Pinpoint the cell where the given text exists, returning its [x, y] midpoint coordinate. 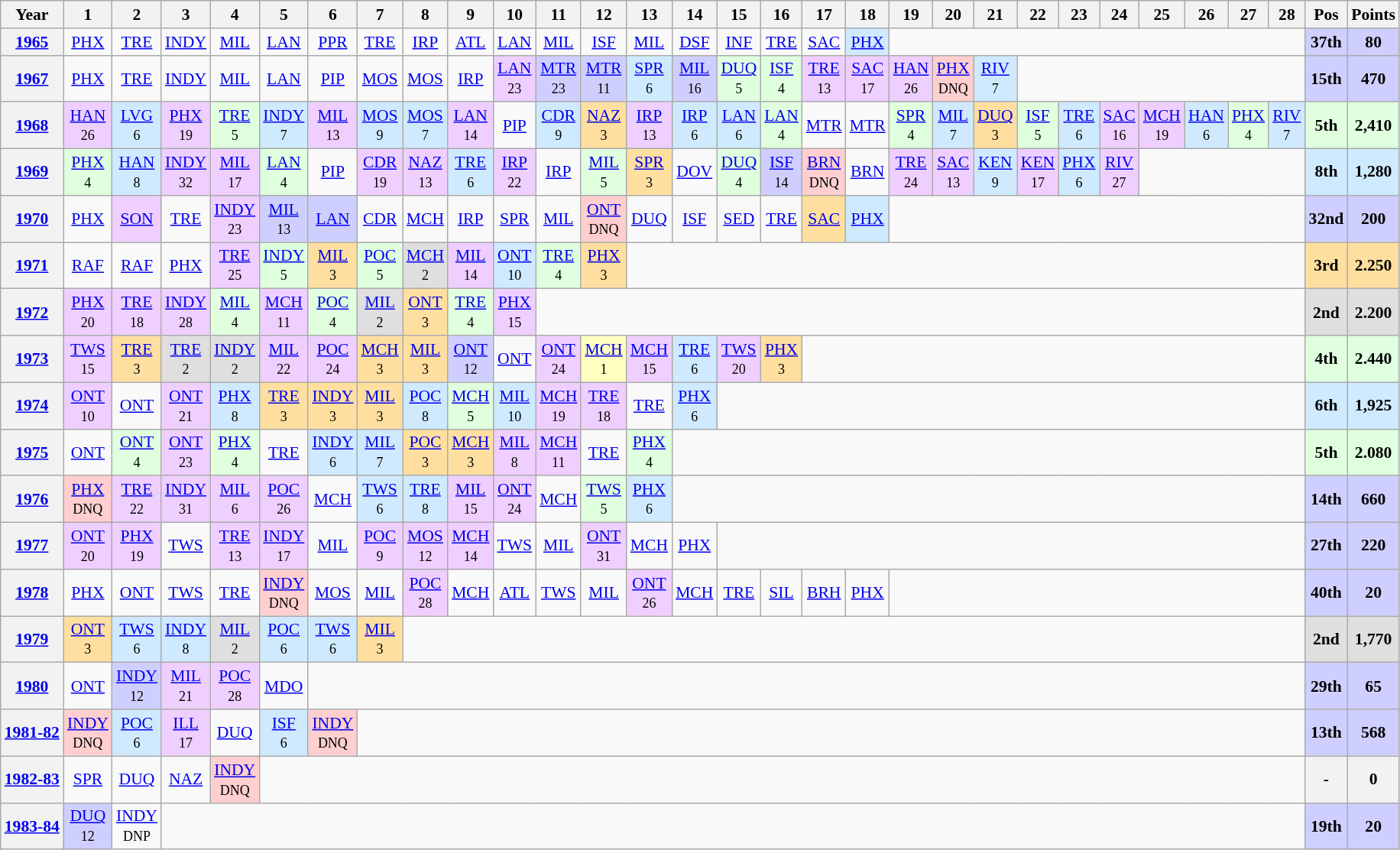
NAZ [186, 780]
1975 [32, 453]
1968 [32, 125]
CDR19 [379, 173]
11 [558, 15]
22 [1038, 15]
1980 [32, 686]
25 [1162, 15]
BRNDNQ [824, 173]
CDR [379, 219]
Pos [1327, 15]
INDYDNP [137, 826]
26 [1206, 15]
INDY17 [284, 546]
POC8 [425, 405]
19 [911, 15]
1970 [32, 219]
LAN14 [471, 125]
INDY7 [284, 125]
INDY8 [186, 639]
POC5 [379, 266]
3 [186, 15]
80 [1373, 42]
29th [1327, 686]
SAC16 [1120, 125]
1969 [32, 173]
SAC13 [954, 173]
INDY32 [186, 173]
INDY6 [332, 453]
15th [1327, 78]
BRN [868, 173]
MIL4 [235, 312]
POC26 [284, 500]
28 [1287, 15]
12 [604, 15]
3rd [1327, 266]
PPR [332, 42]
TWS15 [88, 359]
5 [284, 15]
KEN17 [1038, 173]
MDO [284, 686]
220 [1373, 546]
DUQ12 [88, 826]
PHX20 [88, 312]
1967 [32, 78]
ONT20 [88, 546]
13 [650, 15]
MIL16 [694, 78]
14th [1327, 500]
IRP6 [694, 125]
TRE24 [911, 173]
DUQ5 [738, 78]
MIL15 [471, 500]
MOS12 [425, 546]
8 [425, 15]
IRP22 [514, 173]
13th [1327, 732]
1983-84 [32, 826]
MOS9 [379, 125]
1978 [32, 593]
8th [1327, 173]
NAZ13 [425, 173]
CDR9 [558, 125]
Year [32, 15]
INDY2 [235, 359]
INDY5 [284, 266]
NAZ3 [604, 125]
MTR11 [604, 78]
ONT23 [186, 453]
1,925 [1373, 405]
MIL22 [284, 359]
POC24 [332, 359]
1,280 [1373, 173]
2.200 [1373, 312]
7 [379, 15]
27th [1327, 546]
HAN6 [1206, 125]
14 [694, 15]
1971 [32, 266]
SPR3 [650, 173]
MIL5 [604, 173]
2 [137, 15]
MCH15 [650, 359]
INDY31 [186, 500]
ONT26 [650, 593]
ONT4 [137, 453]
10 [514, 15]
MOS7 [425, 125]
17 [824, 15]
6 [332, 15]
2.080 [1373, 453]
ONT21 [186, 405]
INDY12 [137, 686]
21 [995, 15]
1981-82 [32, 732]
65 [1373, 686]
568 [1373, 732]
RIV27 [1120, 173]
SPR6 [650, 78]
32nd [1327, 219]
LVG6 [137, 125]
PHX15 [514, 312]
MCH1 [604, 359]
1974 [32, 405]
TRE22 [137, 500]
MIL21 [186, 686]
ONT31 [604, 546]
470 [1373, 78]
TRE25 [235, 266]
INDY28 [186, 312]
4 [235, 15]
200 [1373, 219]
MIL14 [471, 266]
TRE8 [425, 500]
INF [738, 42]
MCH2 [425, 266]
BRH [824, 593]
2.440 [1373, 359]
MIL10 [514, 405]
6th [1327, 405]
ISF4 [781, 78]
POC9 [379, 546]
MIL17 [235, 173]
1 [88, 15]
POC3 [425, 453]
DUQ4 [738, 173]
POC4 [332, 312]
SAC17 [868, 78]
ONT12 [471, 359]
1976 [32, 500]
TWS20 [738, 359]
15 [738, 15]
TWS5 [604, 500]
1977 [32, 546]
27 [1249, 15]
MCH14 [471, 546]
37th [1327, 42]
ILL17 [186, 732]
LAN23 [514, 78]
HAN8 [137, 173]
SON [137, 219]
TRE2 [186, 359]
2,410 [1373, 125]
19th [1327, 826]
ISF14 [781, 173]
INDY23 [235, 219]
24 [1120, 15]
1972 [32, 312]
1973 [32, 359]
INDY3 [332, 405]
MTR23 [558, 78]
KEN9 [995, 173]
23 [1079, 15]
DSF [694, 42]
TRE5 [235, 125]
ISF5 [1038, 125]
MIL6 [235, 500]
PHX8 [235, 405]
1,770 [1373, 639]
SED [738, 219]
- [1327, 780]
18 [868, 15]
ISF6 [284, 732]
LAN6 [738, 125]
IRP13 [650, 125]
1982-83 [32, 780]
16 [781, 15]
DUQ3 [995, 125]
SPR4 [911, 125]
2.250 [1373, 266]
MIL8 [514, 453]
1979 [32, 639]
4th [1327, 359]
9 [471, 15]
DOV [694, 173]
ONTDNQ [604, 219]
40th [1327, 593]
0 [1373, 780]
660 [1373, 500]
1965 [32, 42]
Points [1373, 15]
MCH5 [471, 405]
SIL [781, 593]
